Find where the given text appears and provide that cell's center as [X, Y] coordinate. 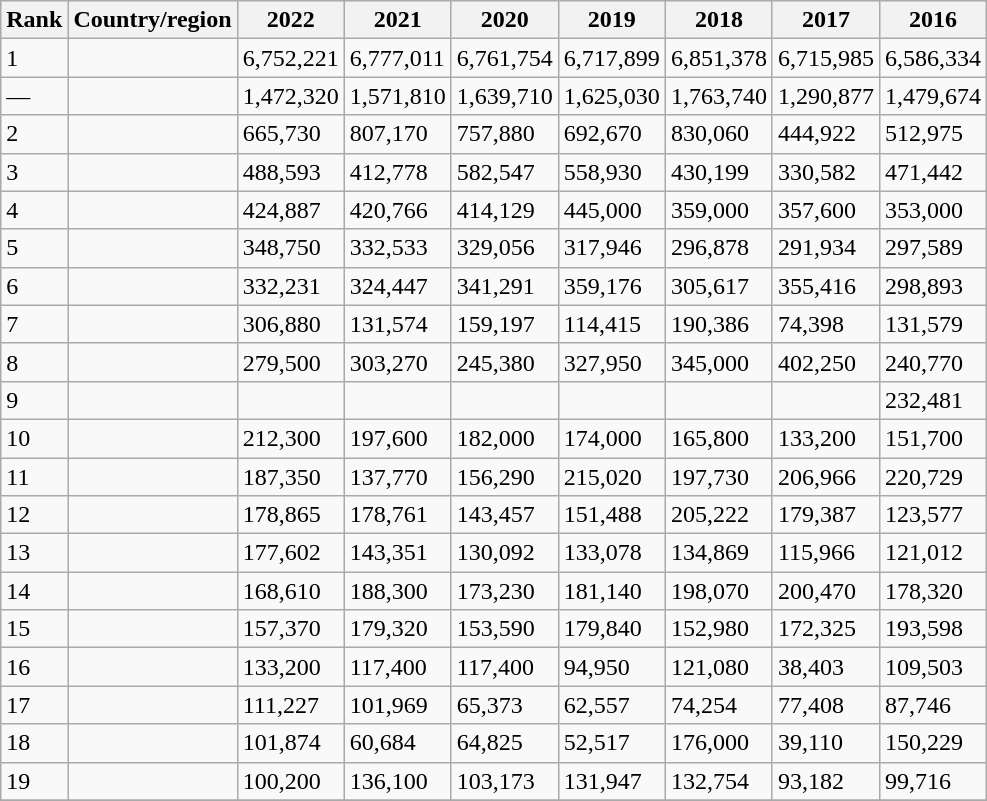
152,980 [718, 629]
353,000 [934, 210]
178,320 [934, 591]
10 [34, 438]
172,325 [826, 629]
143,351 [398, 553]
412,778 [398, 172]
156,290 [504, 477]
424,887 [290, 210]
99,716 [934, 781]
807,170 [398, 134]
103,173 [504, 781]
109,503 [934, 667]
159,197 [504, 324]
6,761,754 [504, 58]
2 [34, 134]
215,020 [612, 477]
64,825 [504, 743]
279,500 [290, 362]
52,517 [612, 743]
174,000 [612, 438]
— [34, 96]
2021 [398, 20]
1,472,320 [290, 96]
402,250 [826, 362]
173,230 [504, 591]
176,000 [718, 743]
74,398 [826, 324]
488,593 [290, 172]
74,254 [718, 705]
6,851,378 [718, 58]
348,750 [290, 248]
324,447 [398, 286]
115,966 [826, 553]
101,969 [398, 705]
359,000 [718, 210]
157,370 [290, 629]
2017 [826, 20]
2022 [290, 20]
137,770 [398, 477]
345,000 [718, 362]
Rank [34, 20]
6,715,985 [826, 58]
38,403 [826, 667]
220,729 [934, 477]
17 [34, 705]
Country/region [152, 20]
101,874 [290, 743]
16 [34, 667]
1,290,877 [826, 96]
7 [34, 324]
291,934 [826, 248]
153,590 [504, 629]
181,140 [612, 591]
65,373 [504, 705]
178,865 [290, 515]
330,582 [826, 172]
414,129 [504, 210]
87,746 [934, 705]
6,777,011 [398, 58]
179,840 [612, 629]
303,270 [398, 362]
151,700 [934, 438]
100,200 [290, 781]
6,752,221 [290, 58]
9 [34, 400]
121,080 [718, 667]
205,222 [718, 515]
178,761 [398, 515]
357,600 [826, 210]
193,598 [934, 629]
132,754 [718, 781]
200,470 [826, 591]
305,617 [718, 286]
512,975 [934, 134]
94,950 [612, 667]
134,869 [718, 553]
131,947 [612, 781]
2020 [504, 20]
830,060 [718, 134]
240,770 [934, 362]
39,110 [826, 743]
232,481 [934, 400]
1,763,740 [718, 96]
1 [34, 58]
188,300 [398, 591]
165,800 [718, 438]
445,000 [612, 210]
187,350 [290, 477]
341,291 [504, 286]
1,571,810 [398, 96]
329,056 [504, 248]
197,600 [398, 438]
4 [34, 210]
179,387 [826, 515]
306,880 [290, 324]
692,670 [612, 134]
150,229 [934, 743]
2018 [718, 20]
6,586,334 [934, 58]
179,320 [398, 629]
430,199 [718, 172]
2016 [934, 20]
206,966 [826, 477]
18 [34, 743]
332,231 [290, 286]
471,442 [934, 172]
3 [34, 172]
182,000 [504, 438]
317,946 [612, 248]
8 [34, 362]
198,070 [718, 591]
12 [34, 515]
168,610 [290, 591]
15 [34, 629]
212,300 [290, 438]
582,547 [504, 172]
14 [34, 591]
2019 [612, 20]
1,639,710 [504, 96]
1,625,030 [612, 96]
359,176 [612, 286]
558,930 [612, 172]
93,182 [826, 781]
296,878 [718, 248]
197,730 [718, 477]
136,100 [398, 781]
1,479,674 [934, 96]
6,717,899 [612, 58]
121,012 [934, 553]
151,488 [612, 515]
444,922 [826, 134]
13 [34, 553]
19 [34, 781]
77,408 [826, 705]
298,893 [934, 286]
62,557 [612, 705]
245,380 [504, 362]
130,092 [504, 553]
177,602 [290, 553]
143,457 [504, 515]
5 [34, 248]
355,416 [826, 286]
133,078 [612, 553]
111,227 [290, 705]
131,579 [934, 324]
297,589 [934, 248]
131,574 [398, 324]
11 [34, 477]
190,386 [718, 324]
665,730 [290, 134]
123,577 [934, 515]
60,684 [398, 743]
332,533 [398, 248]
757,880 [504, 134]
114,415 [612, 324]
327,950 [612, 362]
420,766 [398, 210]
6 [34, 286]
